Determine the [x, y] coordinate at the center of the cell enclosing the given text.  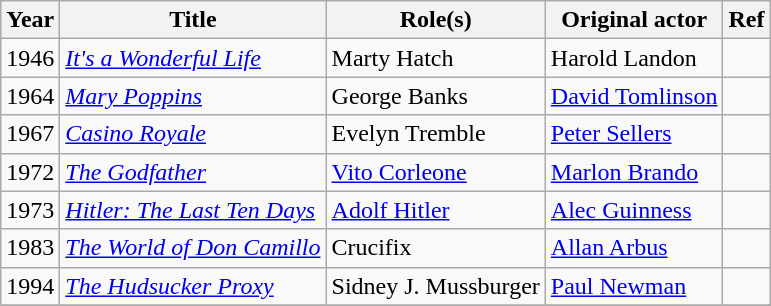
1964 [30, 96]
1973 [30, 210]
George Banks [436, 96]
1994 [30, 286]
Evelyn Tremble [436, 134]
Sidney J. Mussburger [436, 286]
1983 [30, 248]
The World of Don Camillo [193, 248]
Vito Corleone [436, 172]
Peter Sellers [634, 134]
The Godfather [193, 172]
Ref [746, 20]
It's a Wonderful Life [193, 58]
Title [193, 20]
Harold Landon [634, 58]
The Hudsucker Proxy [193, 286]
Role(s) [436, 20]
Alec Guinness [634, 210]
Hitler: The Last Ten Days [193, 210]
Crucifix [436, 248]
David Tomlinson [634, 96]
Mary Poppins [193, 96]
1946 [30, 58]
Marlon Brando [634, 172]
1967 [30, 134]
1972 [30, 172]
Casino Royale [193, 134]
Paul Newman [634, 286]
Allan Arbus [634, 248]
Year [30, 20]
Marty Hatch [436, 58]
Adolf Hitler [436, 210]
Original actor [634, 20]
